Locate the cell with the specified text and output its [X, Y] center coordinate. 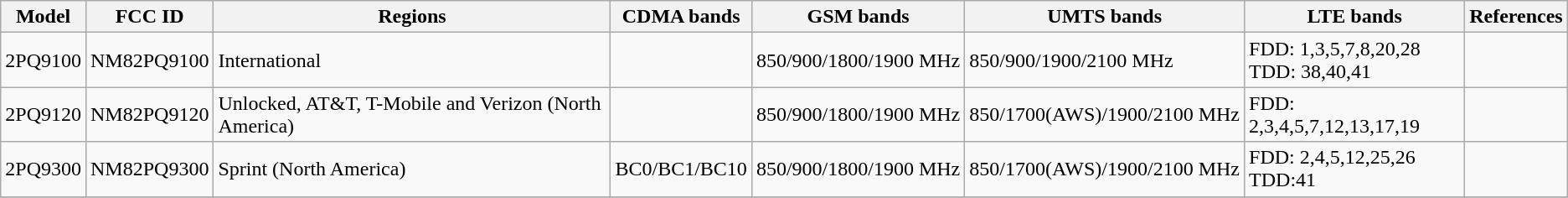
UMTS bands [1105, 17]
2PQ9100 [44, 60]
NM82PQ9120 [149, 114]
NM82PQ9300 [149, 169]
FDD: 1,3,5,7,8,20,28 TDD: 38,40,41 [1355, 60]
Model [44, 17]
FDD: 2,3,4,5,7,12,13,17,19 [1355, 114]
LTE bands [1355, 17]
Sprint (North America) [412, 169]
2PQ9120 [44, 114]
References [1516, 17]
850/900/1900/2100 MHz [1105, 60]
CDMA bands [681, 17]
NM82PQ9100 [149, 60]
Unlocked, AT&T, T-Mobile and Verizon (North America) [412, 114]
International [412, 60]
Regions [412, 17]
2PQ9300 [44, 169]
FDD: 2,4,5,12,25,26 TDD:41 [1355, 169]
FCC ID [149, 17]
BC0/BC1/BC10 [681, 169]
GSM bands [858, 17]
